From the cell containing the given text, extract its center point as [X, Y] coordinate. 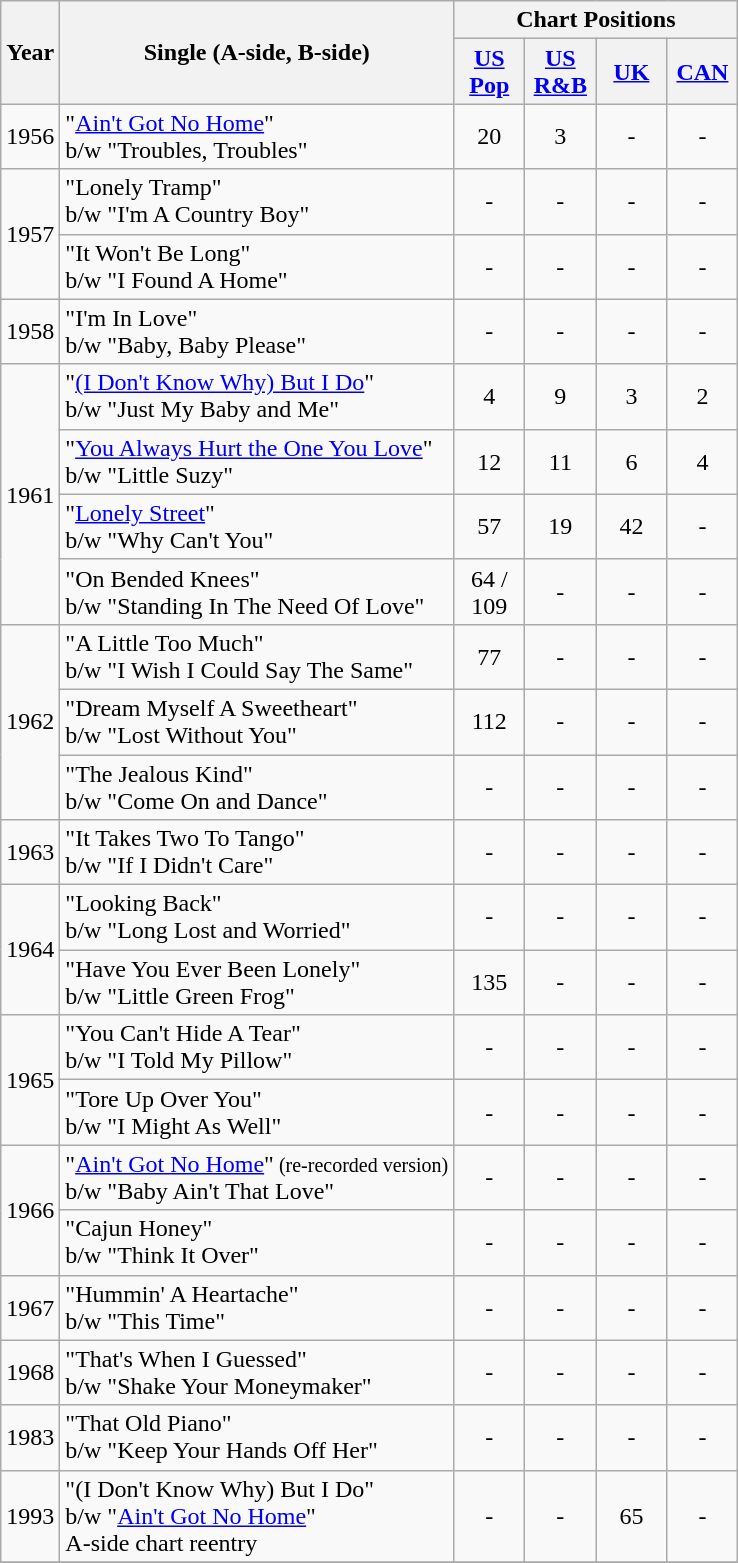
Chart Positions [596, 20]
"A Little Too Much"b/w "I Wish I Could Say The Same" [257, 656]
"Hummin' A Heartache"b/w "This Time" [257, 1308]
77 [490, 656]
"It Won't Be Long"b/w "I Found A Home" [257, 266]
20 [490, 136]
2 [702, 396]
42 [632, 526]
1961 [30, 494]
"You Can't Hide A Tear"b/w "I Told My Pillow" [257, 1048]
"On Bended Knees"b/w "Standing In The Need Of Love" [257, 592]
"Looking Back"b/w "Long Lost and Worried" [257, 918]
1956 [30, 136]
"That's When I Guessed"b/w "Shake Your Moneymaker" [257, 1372]
64 / 109 [490, 592]
Year [30, 52]
1962 [30, 722]
"Lonely Tramp"b/w "I'm A Country Boy" [257, 202]
"(I Don't Know Why) But I Do"b/w "Ain't Got No Home"A-side chart reentry [257, 1516]
"That Old Piano"b/w "Keep Your Hands Off Her" [257, 1438]
1983 [30, 1438]
12 [490, 462]
1966 [30, 1210]
1957 [30, 234]
"Ain't Got No Home"b/w "Troubles, Troubles" [257, 136]
"You Always Hurt the One You Love"b/w "Little Suzy" [257, 462]
1968 [30, 1372]
1967 [30, 1308]
USR&B [560, 72]
"The Jealous Kind"b/w "Come On and Dance" [257, 786]
65 [632, 1516]
CAN [702, 72]
9 [560, 396]
US Pop [490, 72]
"Lonely Street"b/w "Why Can't You" [257, 526]
"Ain't Got No Home" (re-recorded version)b/w "Baby Ain't That Love" [257, 1178]
57 [490, 526]
135 [490, 982]
UK [632, 72]
"Cajun Honey"b/w "Think It Over" [257, 1242]
1993 [30, 1516]
Single (A-side, B-side) [257, 52]
"Have You Ever Been Lonely"b/w "Little Green Frog" [257, 982]
1963 [30, 852]
"(I Don't Know Why) But I Do"b/w "Just My Baby and Me" [257, 396]
11 [560, 462]
"It Takes Two To Tango"b/w "If I Didn't Care" [257, 852]
1965 [30, 1080]
1964 [30, 950]
1958 [30, 332]
112 [490, 722]
19 [560, 526]
6 [632, 462]
"Dream Myself A Sweetheart"b/w "Lost Without You" [257, 722]
"I'm In Love"b/w "Baby, Baby Please" [257, 332]
"Tore Up Over You"b/w "I Might As Well" [257, 1112]
